Extract the [x, y] coordinate from the center of the cell holding the provided text.  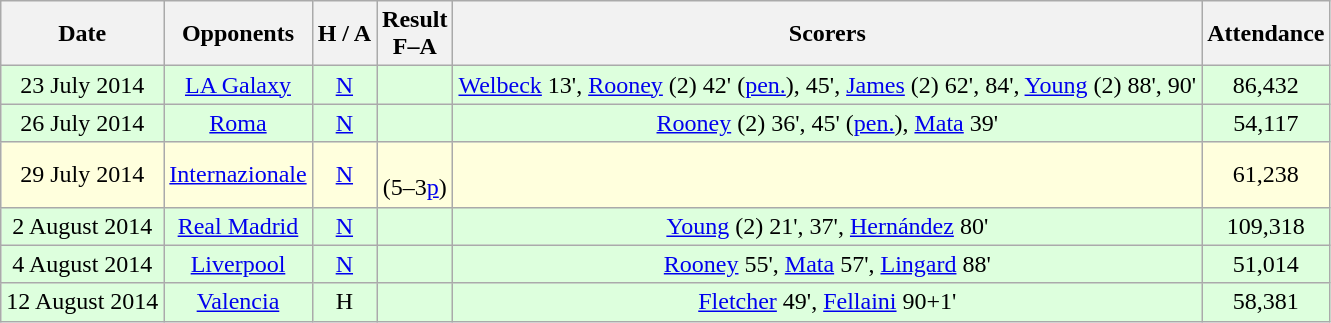
H / A [344, 34]
51,014 [1266, 264]
61,238 [1266, 174]
23 July 2014 [82, 85]
Attendance [1266, 34]
Internazionale [238, 174]
29 July 2014 [82, 174]
Young (2) 21', 37', Hernández 80' [828, 226]
Date [82, 34]
Fletcher 49', Fellaini 90+1' [828, 302]
Scorers [828, 34]
109,318 [1266, 226]
Opponents [238, 34]
12 August 2014 [82, 302]
ResultF–A [415, 34]
Rooney (2) 36', 45' (pen.), Mata 39' [828, 123]
54,117 [1266, 123]
LA Galaxy [238, 85]
86,432 [1266, 85]
2 August 2014 [82, 226]
H [344, 302]
(5–3p) [415, 174]
Welbeck 13', Rooney (2) 42' (pen.), 45', James (2) 62', 84', Young (2) 88', 90' [828, 85]
26 July 2014 [82, 123]
Valencia [238, 302]
4 August 2014 [82, 264]
Liverpool [238, 264]
Roma [238, 123]
Real Madrid [238, 226]
58,381 [1266, 302]
Rooney 55', Mata 57', Lingard 88' [828, 264]
